Scan for the cell matching the given text and deliver its [x, y] coordinate at center. 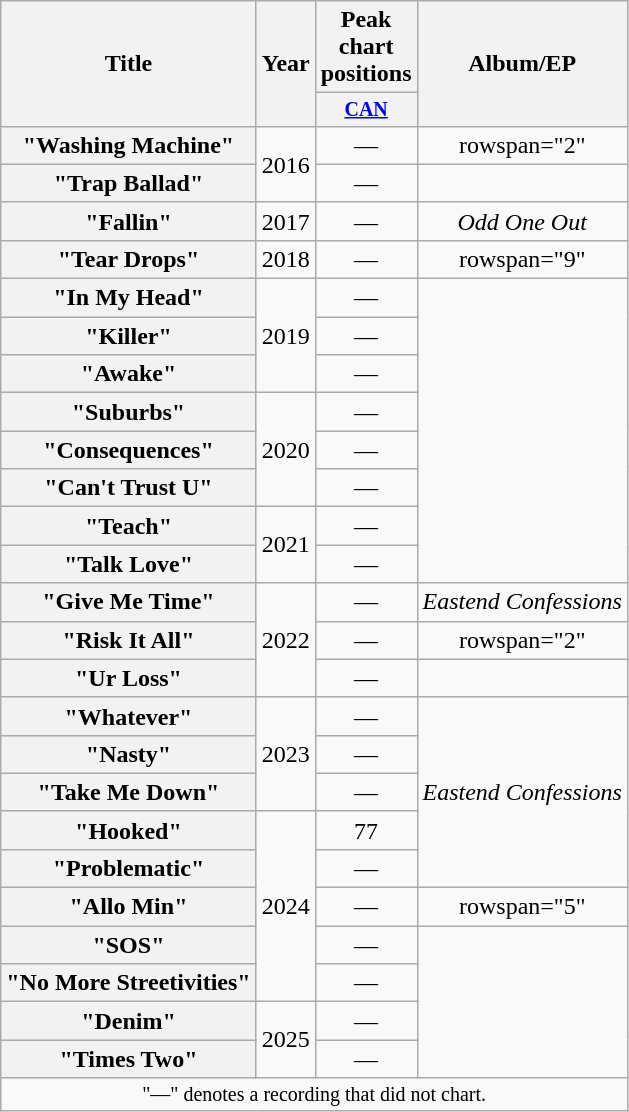
"Take Me Down" [128, 792]
"—" denotes a recording that did not chart. [314, 1094]
2016 [286, 164]
"Give Me Time" [128, 602]
2020 [286, 450]
Peak chart positions [366, 47]
Odd One Out [522, 221]
"Awake" [128, 374]
77 [366, 830]
CAN [366, 110]
2017 [286, 221]
"Allo Min" [128, 907]
"Ur Loss" [128, 678]
"Whatever" [128, 716]
Year [286, 64]
"SOS" [128, 945]
"Teach" [128, 526]
"Talk Love" [128, 564]
rowspan="9" [522, 259]
"Washing Machine" [128, 145]
"Nasty" [128, 754]
"Tear Drops" [128, 259]
rowspan="5" [522, 907]
Album/EP [522, 64]
"Fallin" [128, 221]
2025 [286, 1040]
"Suburbs" [128, 412]
"Problematic" [128, 868]
2024 [286, 906]
"Can't Trust U" [128, 488]
"Denim" [128, 1021]
"Trap Ballad" [128, 183]
"Hooked" [128, 830]
2022 [286, 640]
2018 [286, 259]
"In My Head" [128, 298]
2019 [286, 336]
"Risk It All" [128, 640]
"No More Streetivities" [128, 983]
Title [128, 64]
"Times Two" [128, 1059]
2023 [286, 754]
"Consequences" [128, 450]
"Killer" [128, 336]
2021 [286, 545]
